Search for the cell housing the specified text and yield its (x, y) center coordinate. 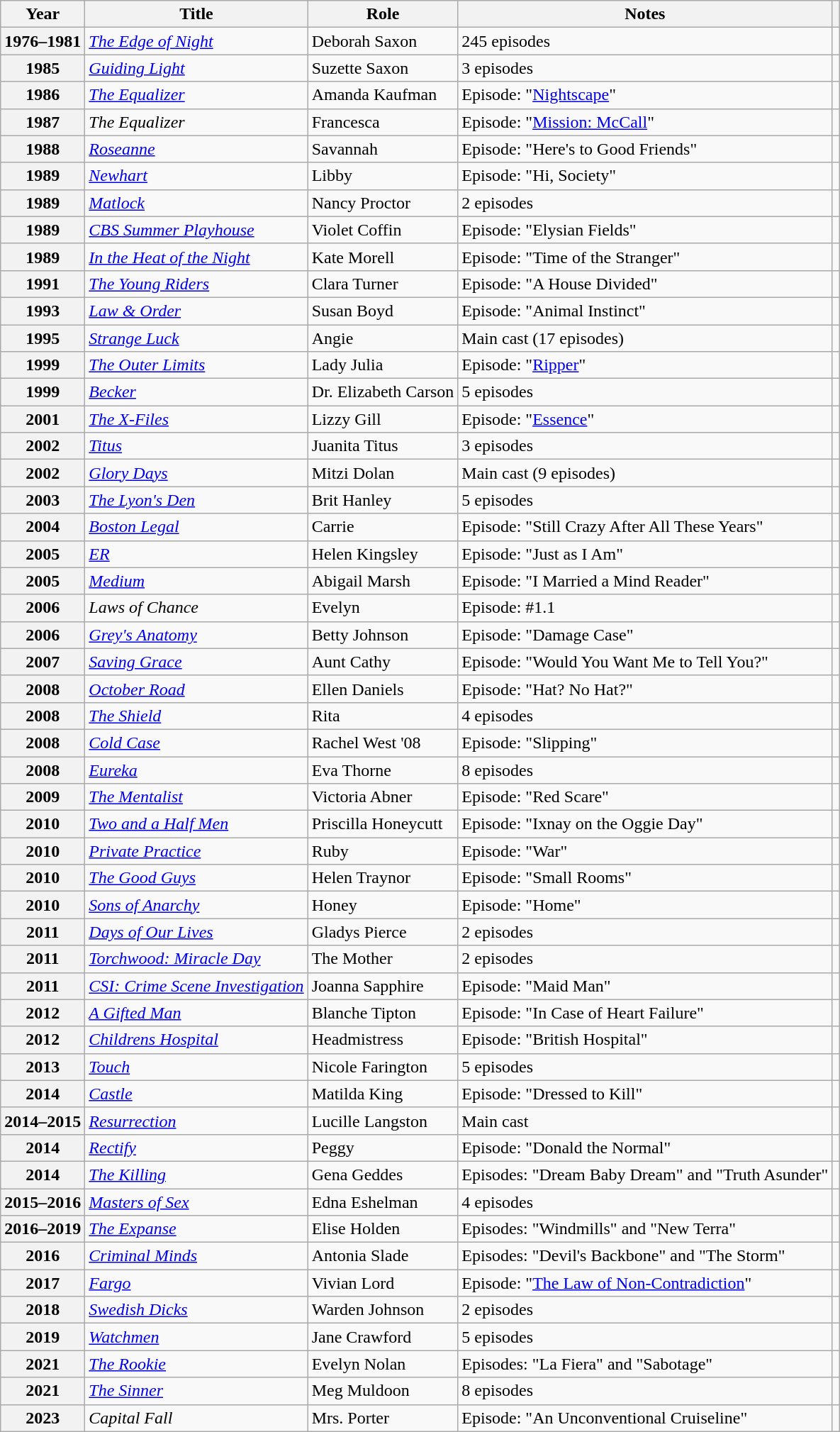
Private Practice (196, 851)
Roseanne (196, 149)
Suzette Saxon (383, 68)
Lady Julia (383, 365)
CBS Summer Playhouse (196, 230)
Episode: "Animal Instinct" (645, 311)
Role (383, 14)
Deborah Saxon (383, 41)
Two and a Half Men (196, 824)
Aunt Cathy (383, 662)
Masters of Sex (196, 1202)
1986 (43, 95)
Touch (196, 1067)
Laws of Chance (196, 608)
Year (43, 14)
Glory Days (196, 473)
Guiding Light (196, 68)
Episode: "Would You Want Me to Tell You?" (645, 662)
Evelyn Nolan (383, 1364)
Episode: "War" (645, 851)
Episode: "Maid Man" (645, 986)
Matilda King (383, 1094)
Jane Crawford (383, 1337)
2001 (43, 419)
Vivian Lord (383, 1283)
Episode: "Time of the Stranger" (645, 257)
2023 (43, 1418)
1988 (43, 149)
Lizzy Gill (383, 419)
Episode: "A House Divided" (645, 284)
Episode: "Home" (645, 905)
Victoria Abner (383, 797)
Episode: "Small Rooms" (645, 878)
Main cast (17 episodes) (645, 338)
Episode: "Damage Case" (645, 635)
Priscilla Honeycutt (383, 824)
Lucille Langston (383, 1121)
A Gifted Man (196, 1013)
Castle (196, 1094)
Law & Order (196, 311)
In the Heat of the Night (196, 257)
Episodes: "La Fiera" and "Sabotage" (645, 1364)
The Young Riders (196, 284)
Episode: "Dressed to Kill" (645, 1094)
Edna Eshelman (383, 1202)
Episode: "Hi, Society" (645, 176)
2018 (43, 1310)
Rachel West '08 (383, 743)
Episode: "In Case of Heart Failure" (645, 1013)
Dr. Elizabeth Carson (383, 392)
Resurrection (196, 1121)
Savannah (383, 149)
Episode: "Nightscape" (645, 95)
Gladys Pierce (383, 932)
Episode: "I Married a Mind Reader" (645, 581)
Angie (383, 338)
Episode: "An Unconventional Cruiseline" (645, 1418)
Sons of Anarchy (196, 905)
Nicole Farington (383, 1067)
The Mother (383, 959)
1995 (43, 338)
Violet Coffin (383, 230)
Episode: "The Law of Non-Contradiction" (645, 1283)
Eva Thorne (383, 770)
Matlock (196, 203)
Elise Holden (383, 1229)
The X-Files (196, 419)
Episode: #1.1 (645, 608)
Main cast (9 episodes) (645, 473)
2004 (43, 527)
1976–1981 (43, 41)
Episode: "Mission: McCall" (645, 122)
ER (196, 554)
Mitzi Dolan (383, 473)
The Good Guys (196, 878)
Kate Morell (383, 257)
Helen Traynor (383, 878)
Episode: "Here's to Good Friends" (645, 149)
The Mentalist (196, 797)
Episodes: "Dream Baby Dream" and "Truth Asunder" (645, 1175)
Blanche Tipton (383, 1013)
Mrs. Porter (383, 1418)
Eureka (196, 770)
2015–2016 (43, 1202)
245 episodes (645, 41)
Warden Johnson (383, 1310)
Grey's Anatomy (196, 635)
The Rookie (196, 1364)
Medium (196, 581)
Cold Case (196, 743)
Episode: "Slipping" (645, 743)
Main cast (645, 1121)
Antonia Slade (383, 1256)
The Killing (196, 1175)
Juanita Titus (383, 446)
Ellen Daniels (383, 689)
Episode: "Ripper" (645, 365)
Fargo (196, 1283)
1987 (43, 122)
Episodes: "Windmills" and "New Terra" (645, 1229)
The Outer Limits (196, 365)
Episode: "Red Scare" (645, 797)
Carrie (383, 527)
Libby (383, 176)
Boston Legal (196, 527)
Swedish Dicks (196, 1310)
2003 (43, 500)
Susan Boyd (383, 311)
Rectify (196, 1148)
October Road (196, 689)
2017 (43, 1283)
The Edge of Night (196, 41)
Betty Johnson (383, 635)
Headmistress (383, 1040)
Episode: "Hat? No Hat?" (645, 689)
Title (196, 14)
Episode: "Just as I Am" (645, 554)
Gena Geddes (383, 1175)
The Shield (196, 716)
Meg Muldoon (383, 1391)
Ruby (383, 851)
Episode: "Ixnay on the Oggie Day" (645, 824)
Helen Kingsley (383, 554)
2013 (43, 1067)
Honey (383, 905)
Episode: "British Hospital" (645, 1040)
The Lyon's Den (196, 500)
Rita (383, 716)
Becker (196, 392)
Episodes: "Devil's Backbone" and "The Storm" (645, 1256)
Abigail Marsh (383, 581)
Peggy (383, 1148)
Episode: "Elysian Fields" (645, 230)
Brit Hanley (383, 500)
Clara Turner (383, 284)
Episode: "Essence" (645, 419)
CSI: Crime Scene Investigation (196, 986)
Evelyn (383, 608)
Titus (196, 446)
Days of Our Lives (196, 932)
Joanna Sapphire (383, 986)
2019 (43, 1337)
Torchwood: Miracle Day (196, 959)
Episode: "Still Crazy After All These Years" (645, 527)
2016–2019 (43, 1229)
2009 (43, 797)
Amanda Kaufman (383, 95)
Saving Grace (196, 662)
1993 (43, 311)
Capital Fall (196, 1418)
Criminal Minds (196, 1256)
Childrens Hospital (196, 1040)
1985 (43, 68)
Notes (645, 14)
2016 (43, 1256)
Francesca (383, 122)
Newhart (196, 176)
Nancy Proctor (383, 203)
2014–2015 (43, 1121)
1991 (43, 284)
The Sinner (196, 1391)
2007 (43, 662)
Watchmen (196, 1337)
The Expanse (196, 1229)
Strange Luck (196, 338)
Episode: "Donald the Normal" (645, 1148)
